For the text-containing cell, return its midpoint in (x, y) coordinate format. 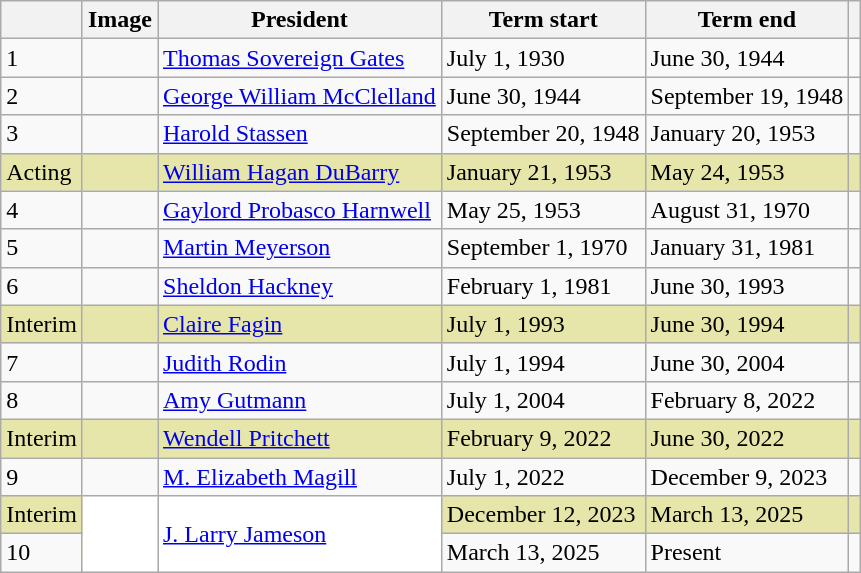
9 (42, 477)
8 (42, 400)
10 (42, 553)
George William McClelland (300, 96)
January 20, 1953 (747, 134)
Image (120, 20)
February 9, 2022 (543, 438)
7 (42, 362)
Term start (543, 20)
July 1, 1930 (543, 58)
August 31, 1970 (747, 210)
Gaylord Probasco Harnwell (300, 210)
2 (42, 96)
William Hagan DuBarry (300, 172)
June 30, 2004 (747, 362)
July 1, 1993 (543, 324)
June 30, 1993 (747, 286)
January 21, 1953 (543, 172)
December 9, 2023 (747, 477)
Wendell Pritchett (300, 438)
1 (42, 58)
July 1, 2004 (543, 400)
January 31, 1981 (747, 248)
Acting (42, 172)
September 20, 1948 (543, 134)
5 (42, 248)
M. Elizabeth Magill (300, 477)
June 30, 2022 (747, 438)
July 1, 2022 (543, 477)
Thomas Sovereign Gates (300, 58)
6 (42, 286)
Claire Fagin (300, 324)
July 1, 1994 (543, 362)
September 19, 1948 (747, 96)
J. Larry Jameson (300, 534)
February 1, 1981 (543, 286)
3 (42, 134)
February 8, 2022 (747, 400)
Harold Stassen (300, 134)
Judith Rodin (300, 362)
President (300, 20)
Sheldon Hackney (300, 286)
Term end (747, 20)
September 1, 1970 (543, 248)
4 (42, 210)
May 25, 1953 (543, 210)
June 30, 1994 (747, 324)
Present (747, 553)
Amy Gutmann (300, 400)
December 12, 2023 (543, 515)
May 24, 1953 (747, 172)
Martin Meyerson (300, 248)
